Provide the (X, Y) coordinate of the cell's center where the given text is located.  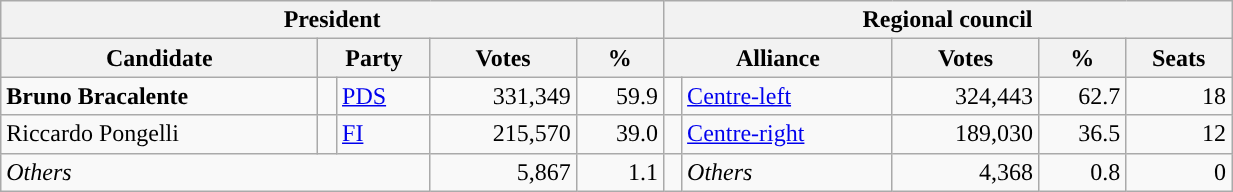
5,867 (503, 172)
59.9 (620, 96)
FI (384, 134)
18 (1179, 96)
Candidate (160, 58)
President (332, 20)
Seats (1179, 58)
0 (1179, 172)
Party (374, 58)
Regional council (947, 20)
Bruno Bracalente (160, 96)
215,570 (503, 134)
Centre-right (788, 134)
62.7 (1082, 96)
PDS (384, 96)
39.0 (620, 134)
1.1 (620, 172)
12 (1179, 134)
189,030 (965, 134)
Riccardo Pongelli (160, 134)
36.5 (1082, 134)
Alliance (778, 58)
Centre-left (788, 96)
331,349 (503, 96)
324,443 (965, 96)
4,368 (965, 172)
0.8 (1082, 172)
